Provide the (X, Y) coordinate of the cell's center where the given text is located.  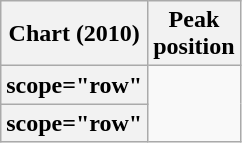
Peakposition (194, 34)
Chart (2010) (74, 34)
